Provide the (X, Y) coordinate of the cell's center where the given text is located.  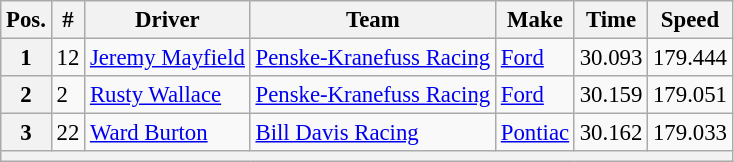
Pos. (26, 20)
1 (26, 58)
Team (372, 20)
30.162 (610, 133)
30.159 (610, 95)
Rusty Wallace (168, 95)
Bill Davis Racing (372, 133)
3 (26, 133)
Make (534, 20)
Pontiac (534, 133)
179.444 (690, 58)
179.033 (690, 133)
Time (610, 20)
# (68, 20)
Speed (690, 20)
Ward Burton (168, 133)
12 (68, 58)
22 (68, 133)
179.051 (690, 95)
Driver (168, 20)
30.093 (610, 58)
Jeremy Mayfield (168, 58)
